Locate the cell with the specified text and output its (x, y) center coordinate. 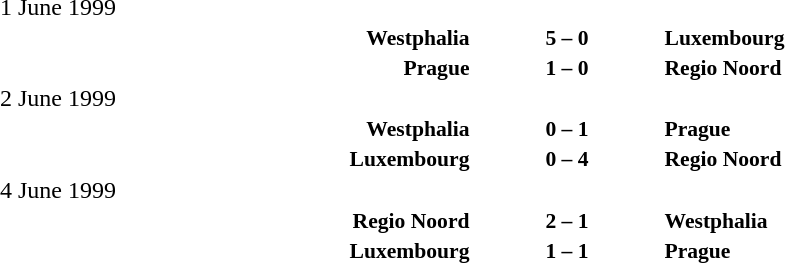
5 – 0 (566, 38)
0 – 1 (566, 129)
0 – 4 (566, 159)
2 – 1 (566, 220)
1 – 0 (566, 68)
